Output the (X, Y) coordinate of the center of the cell containing the given text.  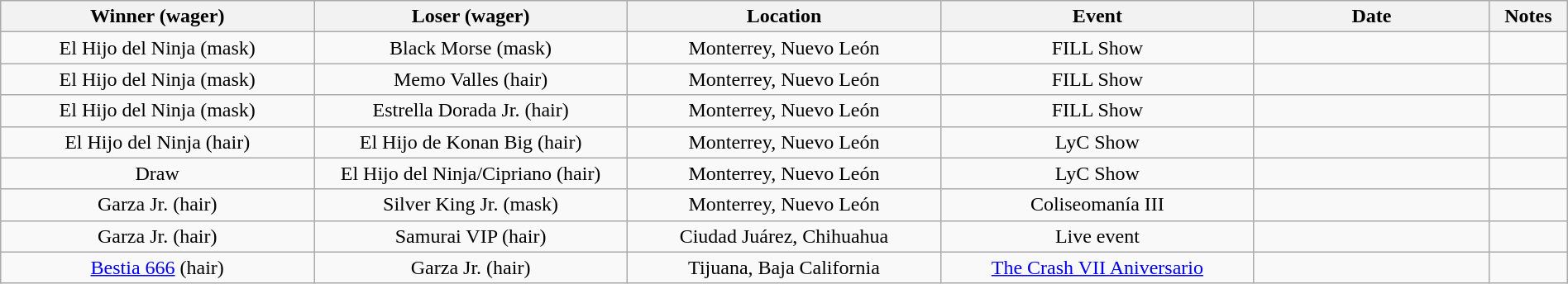
Memo Valles (hair) (471, 79)
Live event (1097, 236)
The Crash VII Aniversario (1097, 267)
Coliseomanía III (1097, 205)
Winner (wager) (157, 17)
Ciudad Juárez, Chihuahua (784, 236)
Bestia 666 (hair) (157, 267)
Samurai VIP (hair) (471, 236)
El Hijo del Ninja (hair) (157, 142)
El Hijo de Konan Big (hair) (471, 142)
Silver King Jr. (mask) (471, 205)
Location (784, 17)
Notes (1528, 17)
Date (1371, 17)
Tijuana, Baja California (784, 267)
Loser (wager) (471, 17)
Black Morse (mask) (471, 48)
Event (1097, 17)
Estrella Dorada Jr. (hair) (471, 111)
El Hijo del Ninja/Cipriano (hair) (471, 173)
Draw (157, 173)
